Provide the [X, Y] coordinate of the cell's center where the given text is located.  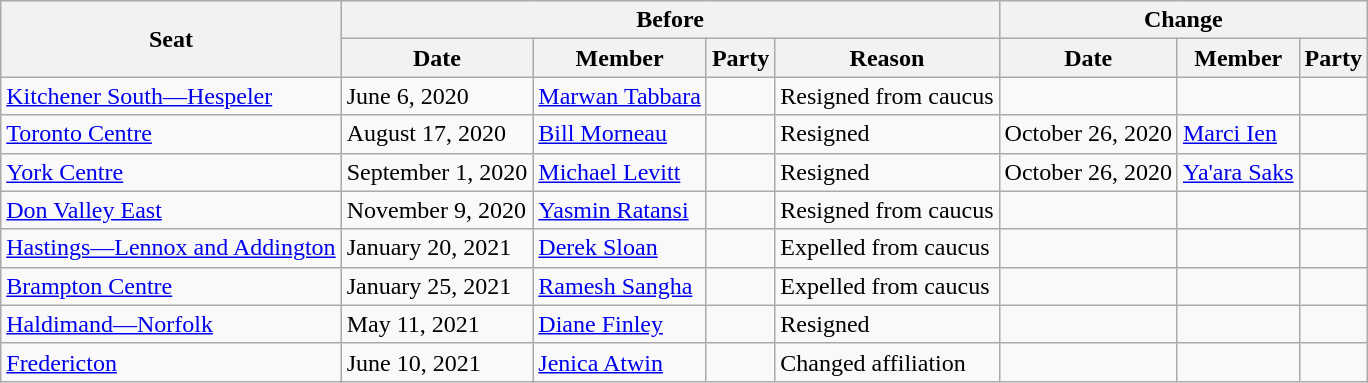
August 17, 2020 [437, 134]
January 25, 2021 [437, 286]
Yasmin Ratansi [620, 210]
September 1, 2020 [437, 172]
Change [1183, 20]
Derek Sloan [620, 248]
Ramesh Sangha [620, 286]
Diane Finley [620, 324]
Brampton Centre [171, 286]
Kitchener South—Hespeler [171, 96]
May 11, 2021 [437, 324]
January 20, 2021 [437, 248]
June 10, 2021 [437, 362]
Haldimand—Norfolk [171, 324]
Don Valley East [171, 210]
Hastings—Lennox and Addington [171, 248]
Marwan Tabbara [620, 96]
June 6, 2020 [437, 96]
Before [670, 20]
York Centre [171, 172]
Reason [887, 58]
Fredericton [171, 362]
Marci Ien [1238, 134]
Jenica Atwin [620, 362]
Michael Levitt [620, 172]
Toronto Centre [171, 134]
Ya'ara Saks [1238, 172]
November 9, 2020 [437, 210]
Seat [171, 39]
Changed affiliation [887, 362]
Bill Morneau [620, 134]
